Search for the cell housing the specified text and yield its [x, y] center coordinate. 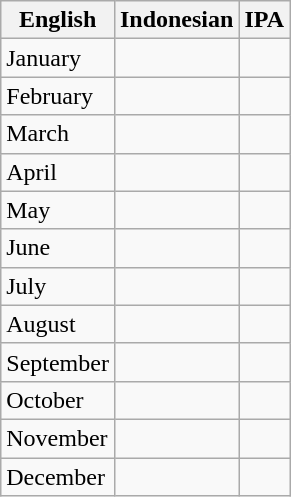
Indonesian [176, 20]
May [58, 210]
December [58, 477]
September [58, 362]
November [58, 438]
August [58, 324]
October [58, 400]
English [58, 20]
July [58, 286]
June [58, 248]
April [58, 172]
February [58, 96]
IPA [264, 20]
March [58, 134]
January [58, 58]
